Extract the [X, Y] coordinate from the center of the cell holding the provided text.  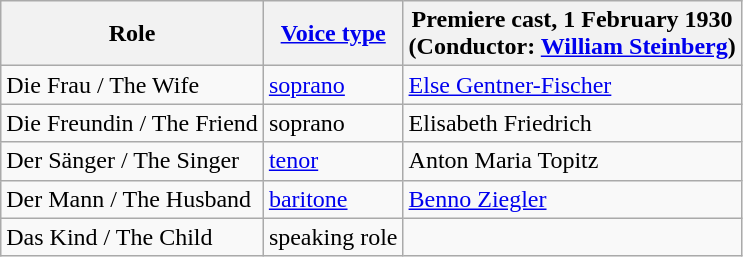
Der Sänger / The Singer [132, 161]
Das Kind / The Child [132, 237]
Benno Ziegler [572, 199]
baritone [333, 199]
speaking role [333, 237]
Die Frau / The Wife [132, 85]
Elisabeth Friedrich [572, 123]
Der Mann / The Husband [132, 199]
Die Freundin / The Friend [132, 123]
tenor [333, 161]
Role [132, 34]
Else Gentner-Fischer [572, 85]
Premiere cast, 1 February 1930(Conductor: William Steinberg) [572, 34]
Anton Maria Topitz [572, 161]
Voice type [333, 34]
